Pinpoint the cell where the given text exists, returning its [X, Y] midpoint coordinate. 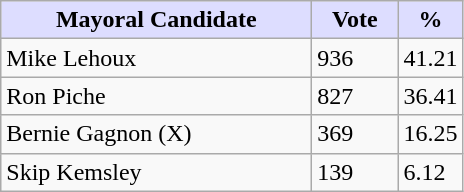
6.12 [430, 172]
827 [355, 96]
369 [355, 134]
Ron Piche [156, 96]
139 [355, 172]
36.41 [430, 96]
% [430, 20]
Vote [355, 20]
Mayoral Candidate [156, 20]
16.25 [430, 134]
Bernie Gagnon (X) [156, 134]
Mike Lehoux [156, 58]
41.21 [430, 58]
Skip Kemsley [156, 172]
936 [355, 58]
